Return the (X, Y) coordinate for the center point of the cell that contains the specified text.  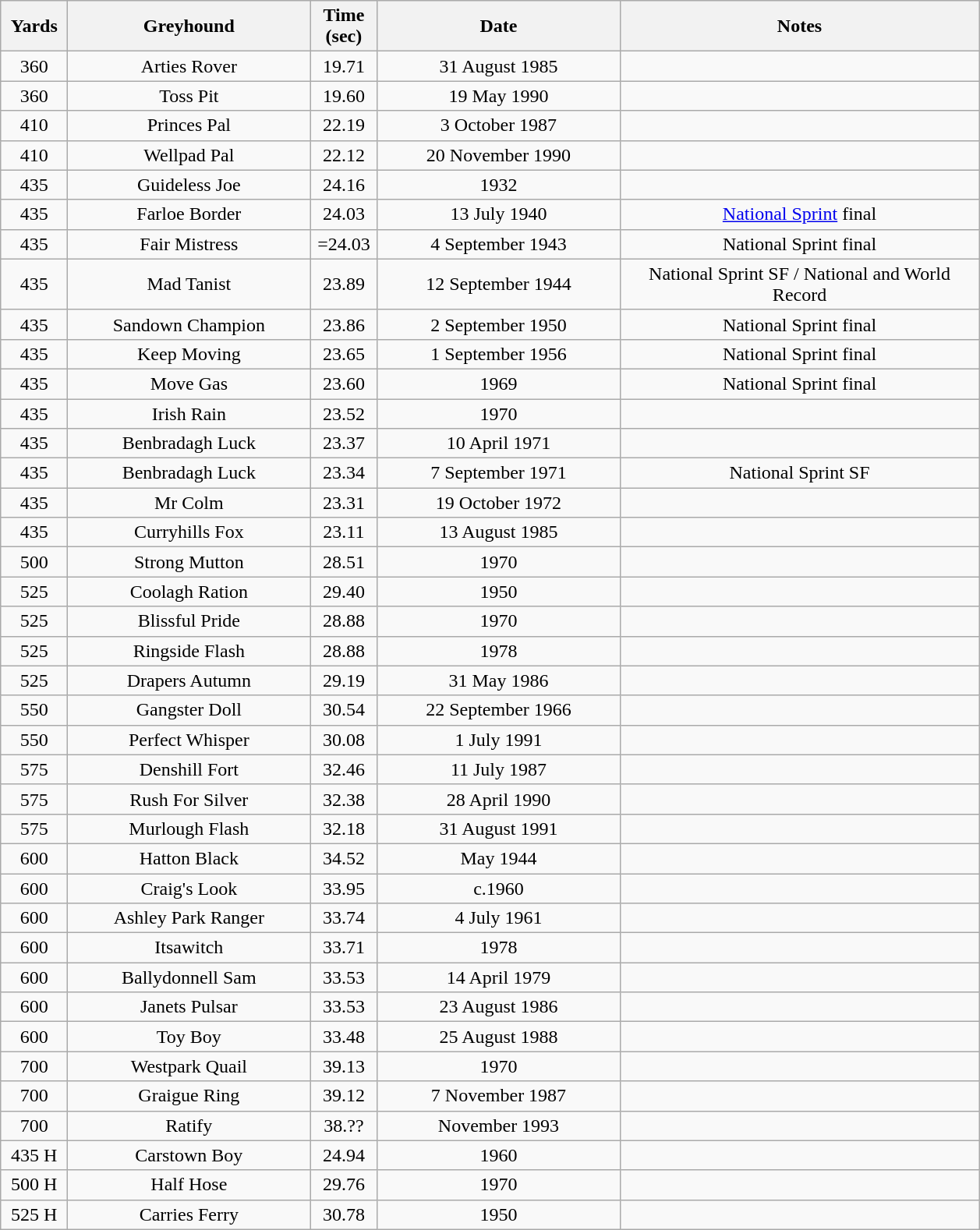
23.60 (344, 383)
1932 (499, 185)
Drapers Autumn (189, 680)
22.12 (344, 155)
33.74 (344, 918)
3 October 1987 (499, 125)
31 May 1986 (499, 680)
Carstown Boy (189, 1155)
Ballydonnell Sam (189, 977)
Toss Pit (189, 96)
31 August 1985 (499, 66)
25 August 1988 (499, 1037)
23 August 1986 (499, 1007)
May 1944 (499, 858)
525 H (34, 1214)
33.48 (344, 1037)
Ringside Flash (189, 651)
Mr Colm (189, 503)
28.51 (344, 562)
Date (499, 27)
29.19 (344, 680)
34.52 (344, 858)
23.37 (344, 444)
Coolagh Ration (189, 592)
Keep Moving (189, 354)
23.52 (344, 414)
Itsawitch (189, 948)
Carries Ferry (189, 1214)
24.03 (344, 214)
Westpark Quail (189, 1066)
Greyhound (189, 27)
1 September 1956 (499, 354)
32.18 (344, 829)
Farloe Border (189, 214)
23.11 (344, 532)
10 April 1971 (499, 444)
500 H (34, 1185)
Rush For Silver (189, 799)
Strong Mutton (189, 562)
Mad Tanist (189, 284)
33.71 (344, 948)
32.46 (344, 769)
435 H (34, 1155)
23.89 (344, 284)
14 April 1979 (499, 977)
Janets Pulsar (189, 1007)
Princes Pal (189, 125)
Sandown Champion (189, 324)
November 1993 (499, 1126)
2 September 1950 (499, 324)
19 October 1972 (499, 503)
30.78 (344, 1214)
Yards (34, 27)
30.54 (344, 710)
Guideless Joe (189, 185)
7 November 1987 (499, 1096)
Gangster Doll (189, 710)
Perfect Whisper (189, 740)
Half Hose (189, 1185)
20 November 1990 (499, 155)
National Sprint SF / National and World Record (800, 284)
Curryhills Fox (189, 532)
19 May 1990 (499, 96)
24.16 (344, 185)
1969 (499, 383)
33.95 (344, 888)
29.40 (344, 592)
39.12 (344, 1096)
1 July 1991 (499, 740)
31 August 1991 (499, 829)
500 (34, 562)
11 July 1987 (499, 769)
Fair Mistress (189, 244)
1960 (499, 1155)
19.71 (344, 66)
Ashley Park Ranger (189, 918)
4 July 1961 (499, 918)
=24.03 (344, 244)
28 April 1990 (499, 799)
23.86 (344, 324)
22.19 (344, 125)
Blissful Pride (189, 621)
23.65 (344, 354)
Arties Rover (189, 66)
Denshill Fort (189, 769)
Graigue Ring (189, 1096)
38.?? (344, 1126)
13 August 1985 (499, 532)
7 September 1971 (499, 473)
30.08 (344, 740)
Time (sec) (344, 27)
39.13 (344, 1066)
Toy Boy (189, 1037)
29.76 (344, 1185)
32.38 (344, 799)
Ratify (189, 1126)
4 September 1943 (499, 244)
22 September 1966 (499, 710)
23.31 (344, 503)
Move Gas (189, 383)
12 September 1944 (499, 284)
Craig's Look (189, 888)
Irish Rain (189, 414)
c.1960 (499, 888)
13 July 1940 (499, 214)
Wellpad Pal (189, 155)
National Sprint SF (800, 473)
Notes (800, 27)
Hatton Black (189, 858)
19.60 (344, 96)
Murlough Flash (189, 829)
23.34 (344, 473)
24.94 (344, 1155)
